Detect which cell encompasses the target text, then output its (x, y) center coordinate. 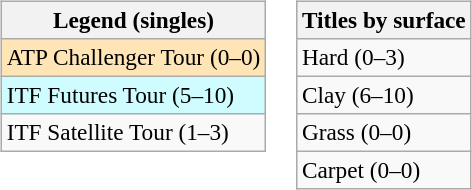
ITF Futures Tour (5–10) (133, 95)
Carpet (0–0) (384, 171)
Clay (6–10) (384, 95)
Grass (0–0) (384, 133)
Hard (0–3) (384, 57)
ITF Satellite Tour (1–3) (133, 133)
Legend (singles) (133, 20)
ATP Challenger Tour (0–0) (133, 57)
Titles by surface (384, 20)
